From the cell containing the given text, extract its center point as (x, y) coordinate. 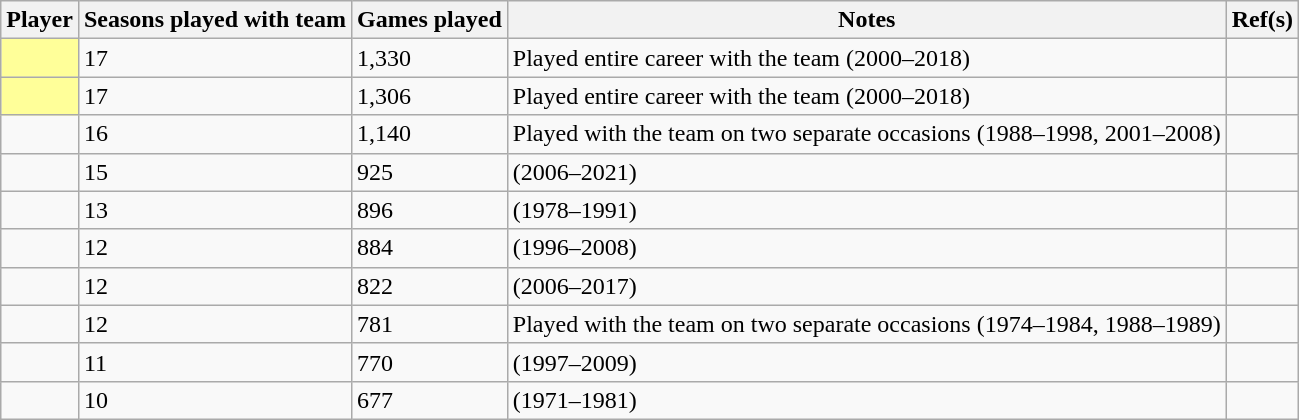
Seasons played with team (214, 20)
925 (430, 172)
(1997–2009) (866, 362)
15 (214, 172)
11 (214, 362)
10 (214, 400)
Notes (866, 20)
822 (430, 286)
896 (430, 210)
781 (430, 324)
16 (214, 134)
Played with the team on two separate occasions (1974–1984, 1988–1989) (866, 324)
(1971–1981) (866, 400)
1,330 (430, 58)
1,140 (430, 134)
Ref(s) (1262, 20)
Games played (430, 20)
Player (40, 20)
(1978–1991) (866, 210)
1,306 (430, 96)
13 (214, 210)
(2006–2021) (866, 172)
Played with the team on two separate occasions (1988–1998, 2001–2008) (866, 134)
(1996–2008) (866, 248)
677 (430, 400)
770 (430, 362)
(2006–2017) (866, 286)
884 (430, 248)
